For the text-containing cell, return its midpoint in [X, Y] coordinate format. 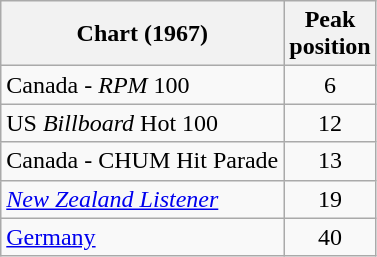
New Zealand Listener [142, 199]
Germany [142, 237]
12 [330, 123]
Chart (1967) [142, 34]
Canada - RPM 100 [142, 85]
13 [330, 161]
Peak position [330, 34]
40 [330, 237]
6 [330, 85]
19 [330, 199]
Canada - CHUM Hit Parade [142, 161]
US Billboard Hot 100 [142, 123]
